Locate the cell with the specified text and output its (X, Y) center coordinate. 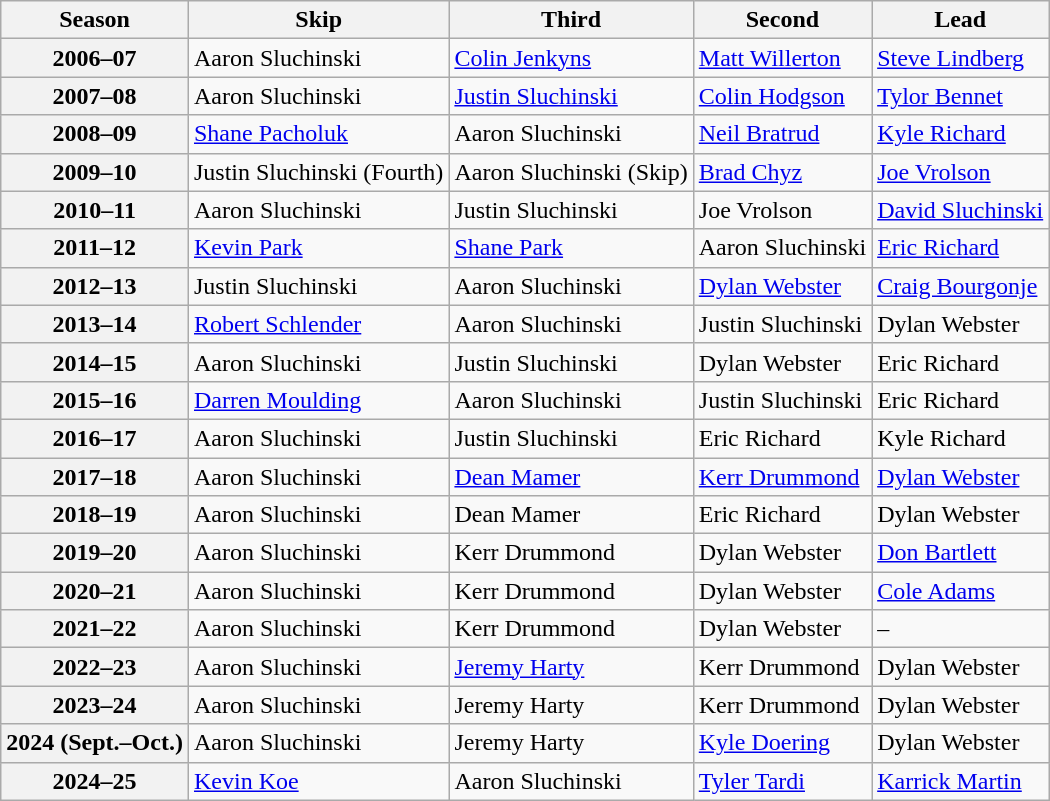
2020–21 (95, 591)
Second (782, 20)
2013–14 (95, 324)
Skip (318, 20)
2024–25 (95, 781)
2012–13 (95, 286)
Lead (960, 20)
Tylor Bennet (960, 96)
Matt Willerton (782, 58)
Colin Jenkyns (571, 58)
Season (95, 20)
2017–18 (95, 477)
2015–16 (95, 400)
Darren Moulding (318, 400)
Kyle Doering (782, 743)
2006–07 (95, 58)
2009–10 (95, 172)
Justin Sluchinski (Fourth) (318, 172)
– (960, 629)
Third (571, 20)
Cole Adams (960, 591)
Kevin Park (318, 248)
Kevin Koe (318, 781)
2018–19 (95, 515)
Brad Chyz (782, 172)
2008–09 (95, 134)
2010–11 (95, 210)
2016–17 (95, 438)
Don Bartlett (960, 553)
Craig Bourgonje (960, 286)
Colin Hodgson (782, 96)
2024 (Sept.–Oct.) (95, 743)
2021–22 (95, 629)
Steve Lindberg (960, 58)
Neil Bratrud (782, 134)
2023–24 (95, 705)
2011–12 (95, 248)
Shane Pacholuk (318, 134)
2022–23 (95, 667)
Robert Schlender (318, 324)
Shane Park (571, 248)
David Sluchinski (960, 210)
Karrick Martin (960, 781)
Tyler Tardi (782, 781)
2014–15 (95, 362)
2007–08 (95, 96)
2019–20 (95, 553)
Aaron Sluchinski (Skip) (571, 172)
